Provide the [x, y] coordinate of the cell's center where the given text is located.  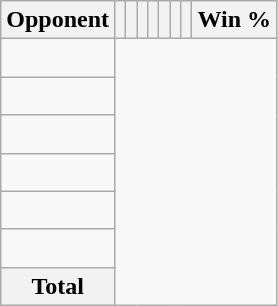
Opponent [58, 20]
Win % [234, 20]
Total [58, 286]
